For the text-containing cell, return its midpoint in [x, y] coordinate format. 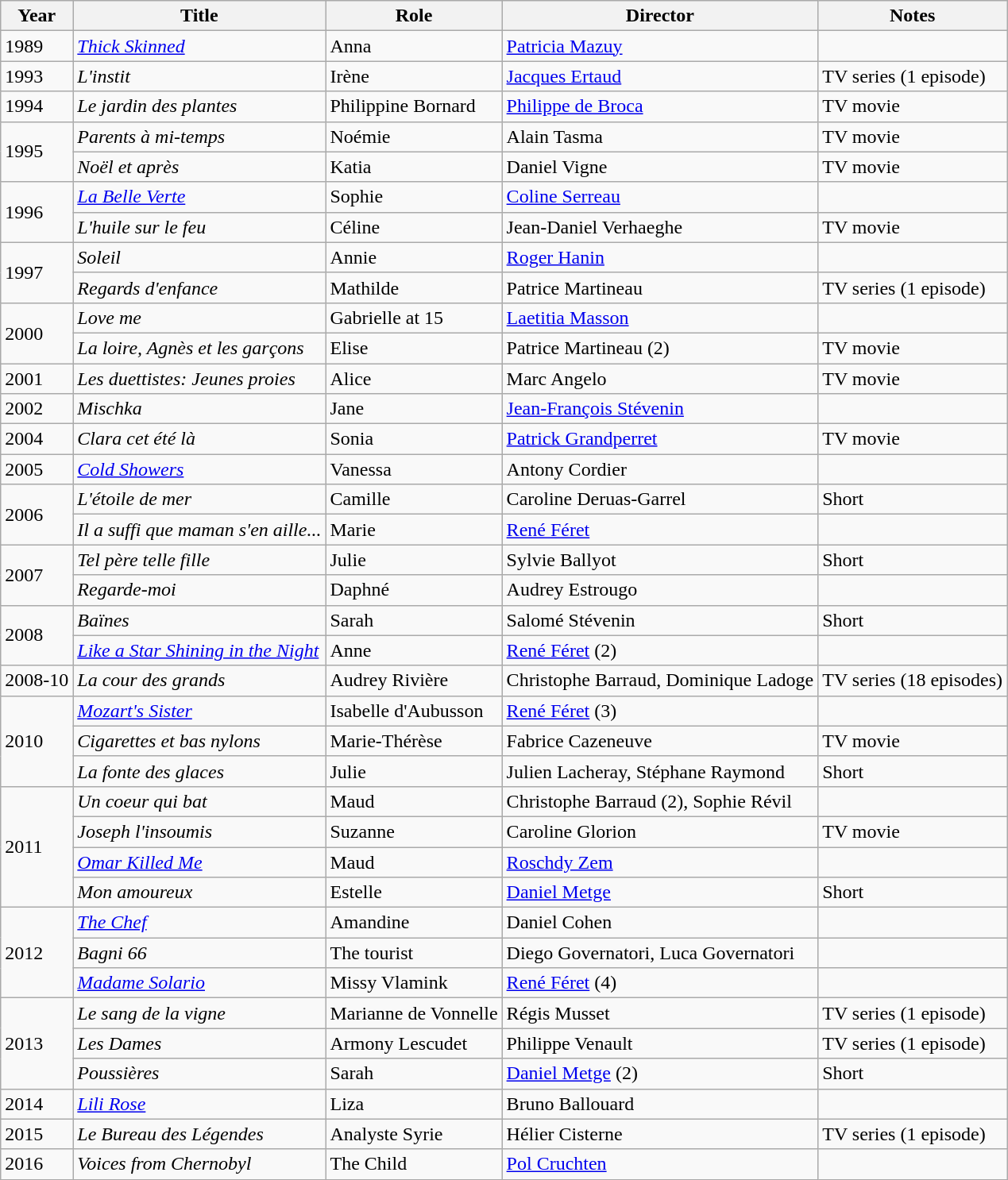
Isabelle d'Aubusson [414, 711]
Le jardin des plantes [199, 106]
The Child [414, 1164]
Alain Tasma [660, 137]
Anne [414, 650]
L'étoile de mer [199, 499]
Anna [414, 46]
Laetitia Masson [660, 318]
Baïnes [199, 620]
Love me [199, 318]
Patrice Martineau [660, 287]
René Féret (3) [660, 711]
Sophie [414, 197]
Régis Musset [660, 1013]
Regarde-moi [199, 590]
2013 [37, 1043]
2002 [37, 409]
Elise [414, 348]
Marie [414, 530]
Armony Lescudet [414, 1043]
Mon amoureux [199, 893]
Sylvie Ballyot [660, 560]
Mozart's Sister [199, 711]
Patrick Grandperret [660, 439]
Irène [414, 76]
Missy Vlamink [414, 983]
Marie-Thérèse [414, 741]
Roschdy Zem [660, 862]
Title [199, 16]
Lili Rose [199, 1104]
Christophe Barraud, Dominique Ladoge [660, 681]
La fonte des glaces [199, 771]
Daphné [414, 590]
Daniel Vigne [660, 167]
Jean-Daniel Verhaeghe [660, 227]
2010 [37, 741]
René Féret (4) [660, 983]
Antony Cordier [660, 469]
Amandine [414, 923]
Céline [414, 227]
Mathilde [414, 287]
Bruno Ballouard [660, 1104]
Il a suffi que maman s'en aille... [199, 530]
2001 [37, 379]
1997 [37, 272]
Role [414, 16]
Diego Governatori, Luca Governatori [660, 953]
Cigarettes et bas nylons [199, 741]
Soleil [199, 257]
Coline Serreau [660, 197]
Marc Angelo [660, 379]
Daniel Metge (2) [660, 1074]
2015 [37, 1134]
2005 [37, 469]
Like a Star Shining in the Night [199, 650]
Katia [414, 167]
2004 [37, 439]
TV series (18 episodes) [913, 681]
Poussières [199, 1074]
Patricia Mazuy [660, 46]
Caroline Deruas-Garrel [660, 499]
2000 [37, 333]
Les Dames [199, 1043]
Year [37, 16]
1996 [37, 212]
2014 [37, 1104]
Alice [414, 379]
Clara cet été là [199, 439]
Tel père telle fille [199, 560]
Gabrielle at 15 [414, 318]
1993 [37, 76]
Caroline Glorion [660, 831]
Sonia [414, 439]
Philippe Venault [660, 1043]
Suzanne [414, 831]
2008 [37, 635]
Thick Skinned [199, 46]
Joseph l'insoumis [199, 831]
Salomé Stévenin [660, 620]
Noël et après [199, 167]
Analyste Syrie [414, 1134]
Jane [414, 409]
Le sang de la vigne [199, 1013]
1995 [37, 152]
1994 [37, 106]
2006 [37, 515]
Estelle [414, 893]
2008-10 [37, 681]
Camille [414, 499]
Roger Hanin [660, 257]
2011 [37, 846]
Madame Solario [199, 983]
Christophe Barraud (2), Sophie Révil [660, 801]
The Chef [199, 923]
2012 [37, 953]
Notes [913, 16]
Audrey Estrougo [660, 590]
Philippine Bornard [414, 106]
Vanessa [414, 469]
La Belle Verte [199, 197]
Mischka [199, 409]
Cold Showers [199, 469]
Annie [414, 257]
L'huile sur le feu [199, 227]
The tourist [414, 953]
Parents à mi-temps [199, 137]
Pol Cruchten [660, 1164]
Hélier Cisterne [660, 1134]
Les duettistes: Jeunes proies [199, 379]
2007 [37, 575]
Bagni 66 [199, 953]
Voices from Chernobyl [199, 1164]
Marianne de Vonnelle [414, 1013]
Liza [414, 1104]
Jean-François Stévenin [660, 409]
Daniel Cohen [660, 923]
Regards d'enfance [199, 287]
René Féret (2) [660, 650]
La loire, Agnès et les garçons [199, 348]
Director [660, 16]
Philippe de Broca [660, 106]
Jacques Ertaud [660, 76]
Daniel Metge [660, 893]
Un coeur qui bat [199, 801]
La cour des grands [199, 681]
Noémie [414, 137]
René Féret [660, 530]
Audrey Rivière [414, 681]
Fabrice Cazeneuve [660, 741]
Patrice Martineau (2) [660, 348]
Omar Killed Me [199, 862]
1989 [37, 46]
L'instit [199, 76]
Le Bureau des Légendes [199, 1134]
Julien Lacheray, Stéphane Raymond [660, 771]
2016 [37, 1164]
